Return (x, y) of the center of cell containing provided text 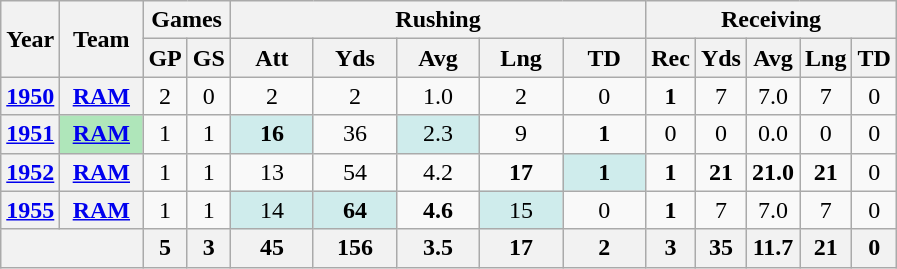
GS (208, 58)
54 (354, 172)
0.0 (772, 134)
1950 (30, 96)
1955 (30, 210)
4.6 (438, 210)
3.5 (438, 248)
Rushing (438, 20)
36 (354, 134)
45 (272, 248)
13 (272, 172)
156 (354, 248)
21.0 (772, 172)
15 (522, 210)
2.3 (438, 134)
Games (186, 20)
Year (30, 39)
4.2 (438, 172)
GP (165, 58)
Team (102, 39)
16 (272, 134)
1951 (30, 134)
64 (354, 210)
Att (272, 58)
11.7 (772, 248)
1952 (30, 172)
5 (165, 248)
35 (720, 248)
Rec (671, 58)
14 (272, 210)
9 (522, 134)
Receiving (772, 20)
1.0 (438, 96)
